Provide the (X, Y) coordinate of the cell's center where the given text is located.  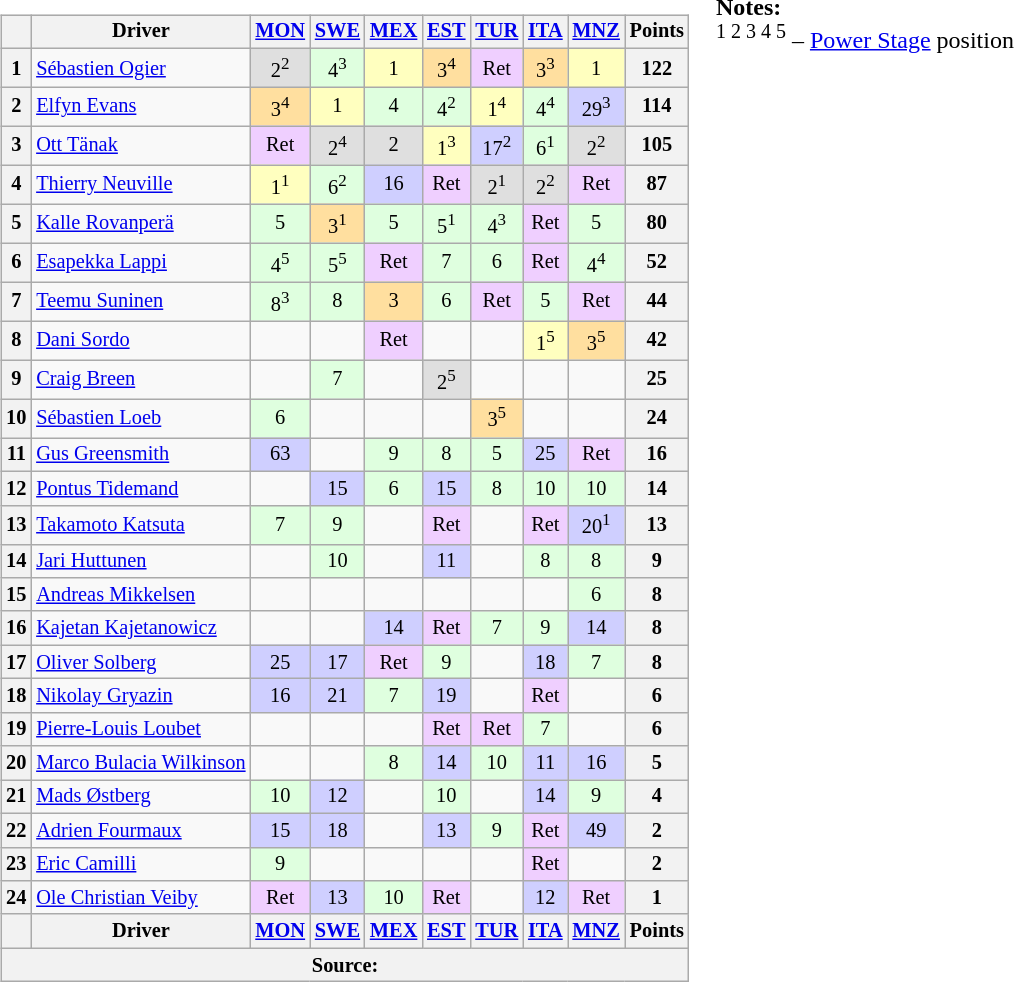
31 (338, 224)
45 (280, 262)
Dani Sordo (140, 340)
33 (545, 68)
Source: (345, 965)
172 (496, 146)
201 (596, 524)
62 (338, 184)
105 (657, 146)
Mads Østberg (140, 797)
Eric Camilli (140, 864)
Ott Tänak (140, 146)
63 (280, 455)
Nikolay Gryazin (140, 696)
Pontus Tidemand (140, 488)
83 (280, 302)
Teemu Suninen (140, 302)
80 (657, 224)
49 (596, 830)
23 (16, 864)
Jari Huttunen (140, 561)
Esapekka Lappi (140, 262)
87 (657, 184)
Takamoto Katsuta (140, 524)
Elfyn Evans (140, 106)
Sébastien Ogier (140, 68)
Kajetan Kajetanowicz (140, 628)
Pierre-Louis Loubet (140, 729)
293 (596, 106)
Craig Breen (140, 380)
Oliver Solberg (140, 662)
Kalle Rovanperä (140, 224)
Sébastien Loeb (140, 418)
114 (657, 106)
51 (446, 224)
122 (657, 68)
52 (657, 262)
Ole Christian Veiby (140, 898)
55 (338, 262)
20 (16, 763)
Adrien Fourmaux (140, 830)
Marco Bulacia Wilkinson (140, 763)
Thierry Neuville (140, 184)
Andreas Mikkelsen (140, 595)
61 (545, 146)
Gus Greensmith (140, 455)
